Find where the given text appears and provide that cell's center as (X, Y) coordinate. 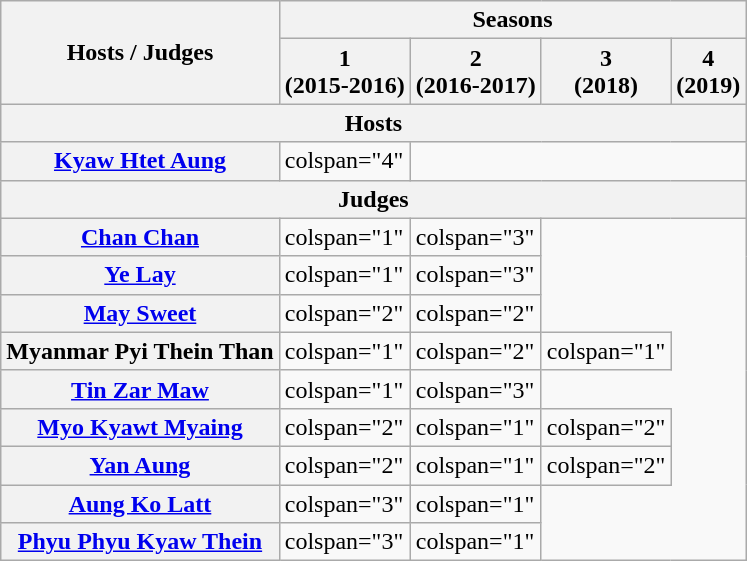
Kyaw Htet Aung (140, 161)
Tin Zar Maw (140, 389)
May Sweet (140, 313)
Myanmar Pyi Thein Than (140, 351)
Seasons (512, 20)
Yan Aung (140, 465)
Aung Ko Latt (140, 503)
2(2016-2017) (476, 72)
Hosts (374, 123)
Judges (374, 199)
Myo Kyawt Myaing (140, 427)
Ye Lay (140, 275)
3(2018) (606, 72)
Chan Chan (140, 237)
colspan="4" (344, 161)
Phyu Phyu Kyaw Thein (140, 542)
1(2015-2016) (344, 72)
4(2019) (708, 72)
Hosts / Judges (140, 52)
